Capture the cell that displays the provided text and extract its [x, y] central coordinate. 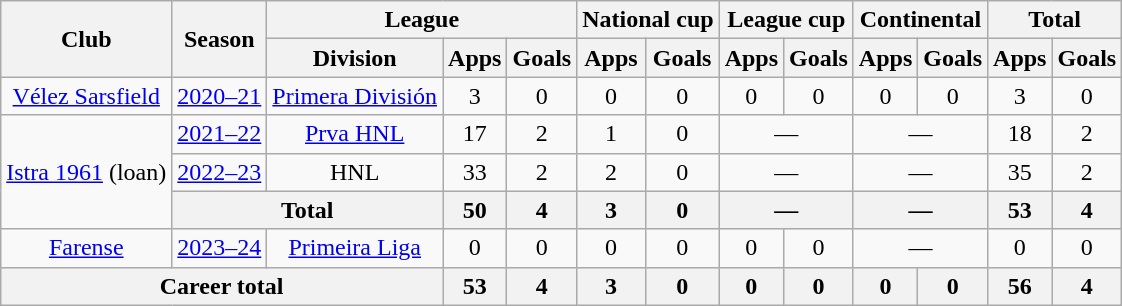
Club [86, 39]
2021–22 [220, 134]
17 [475, 134]
League cup [786, 20]
18 [1020, 134]
HNL [355, 172]
Season [220, 39]
National cup [648, 20]
Vélez Sarsfield [86, 96]
Division [355, 58]
1 [611, 134]
Continental [920, 20]
50 [475, 210]
Istra 1961 (loan) [86, 172]
Prva HNL [355, 134]
Primeira Liga [355, 248]
2020–21 [220, 96]
33 [475, 172]
35 [1020, 172]
56 [1020, 286]
League [422, 20]
2023–24 [220, 248]
2022–23 [220, 172]
Farense [86, 248]
Primera División [355, 96]
Career total [222, 286]
